Output the [X, Y] coordinate of the center of the cell containing the given text.  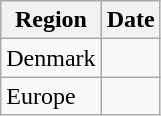
Region [51, 20]
Europe [51, 96]
Date [130, 20]
Denmark [51, 58]
